Find where the given text appears and provide that cell's center as (X, Y) coordinate. 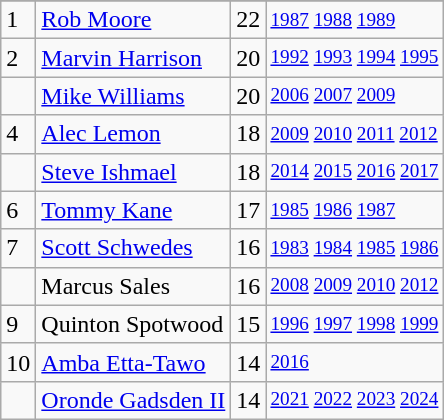
6 (18, 210)
2016 (354, 362)
2 (18, 58)
1985 1986 1987 (354, 210)
1987 1988 1989 (354, 20)
Marvin Harrison (134, 58)
Scott Schwedes (134, 248)
1992 1993 1994 1995 (354, 58)
Rob Moore (134, 20)
Alec Lemon (134, 134)
15 (248, 324)
1996 1997 1998 1999 (354, 324)
10 (18, 362)
17 (248, 210)
4 (18, 134)
Quinton Spotwood (134, 324)
2008 2009 2010 2012 (354, 286)
Oronde Gadsden II (134, 400)
1983 1984 1985 1986 (354, 248)
9 (18, 324)
Steve Ishmael (134, 172)
Mike Williams (134, 96)
2006 2007 2009 (354, 96)
22 (248, 20)
2014 2015 2016 2017 (354, 172)
Marcus Sales (134, 286)
2009 2010 2011 2012 (354, 134)
7 (18, 248)
Amba Etta-Tawo (134, 362)
1 (18, 20)
Tommy Kane (134, 210)
2021 2022 2023 2024 (354, 400)
